For the text-containing cell, return its midpoint in (x, y) coordinate format. 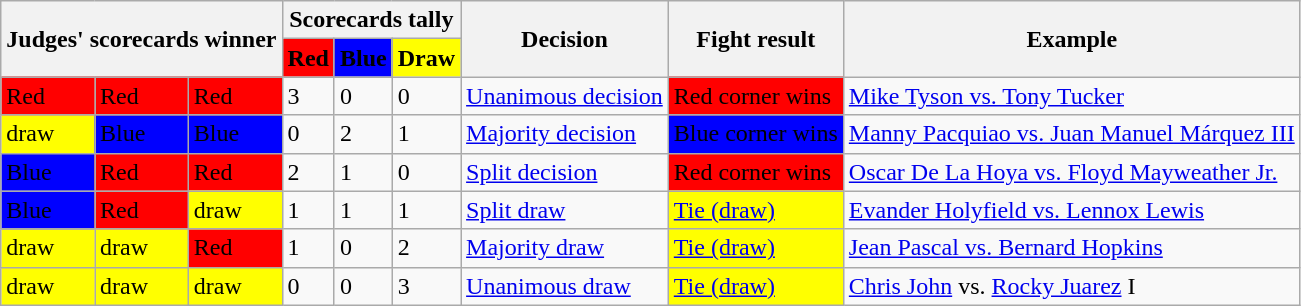
Blue corner wins (756, 134)
Jean Pascal vs. Bernard Hopkins (1072, 248)
Split draw (565, 210)
Majority draw (565, 248)
Mike Tyson vs. Tony Tucker (1072, 96)
Chris John vs. Rocky Juarez I (1072, 286)
Split decision (565, 172)
Evander Holyfield vs. Lennox Lewis (1072, 210)
Manny Pacquiao vs. Juan Manuel Márquez III (1072, 134)
Fight result (756, 39)
Scorecards tally (372, 20)
Unanimous draw (565, 286)
Majority decision (565, 134)
Draw (426, 58)
Oscar De La Hoya vs. Floyd Mayweather Jr. (1072, 172)
Unanimous decision (565, 96)
Example (1072, 39)
Decision (565, 39)
Judges' scorecards winner (142, 39)
